For the text-containing cell, return its midpoint in (X, Y) coordinate format. 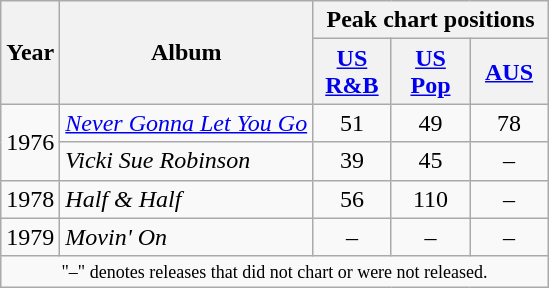
78 (510, 123)
1979 (30, 237)
Peak chart positions (431, 20)
39 (352, 161)
110 (430, 199)
US R&B (352, 72)
Vicki Sue Robinson (186, 161)
56 (352, 199)
49 (430, 123)
Year (30, 52)
45 (430, 161)
1976 (30, 142)
1978 (30, 199)
Album (186, 52)
AUS (510, 72)
Movin' On (186, 237)
51 (352, 123)
Never Gonna Let You Go (186, 123)
"–" denotes releases that did not chart or were not released. (275, 272)
US Pop (430, 72)
Half & Half (186, 199)
